Determine the (x, y) coordinate at the center of the cell enclosing the given text.  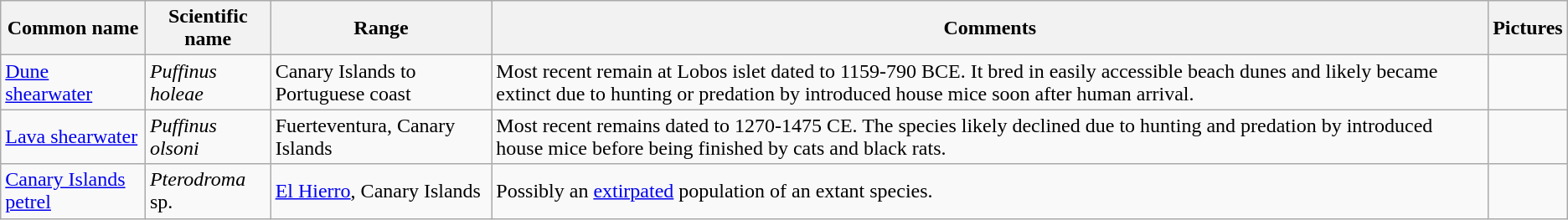
Comments (990, 28)
Puffinus holeae (208, 82)
Dune shearwater (74, 82)
Puffinus olsoni (208, 137)
Canary Islands to Portuguese coast (381, 82)
Canary Islands petrel (74, 191)
Range (381, 28)
Scientific name (208, 28)
Common name (74, 28)
Lava shearwater (74, 137)
Pterodroma sp. (208, 191)
Possibly an extirpated population of an extant species. (990, 191)
El Hierro, Canary Islands (381, 191)
Pictures (1528, 28)
Fuerteventura, Canary Islands (381, 137)
